For the text-containing cell, return its midpoint in (X, Y) coordinate format. 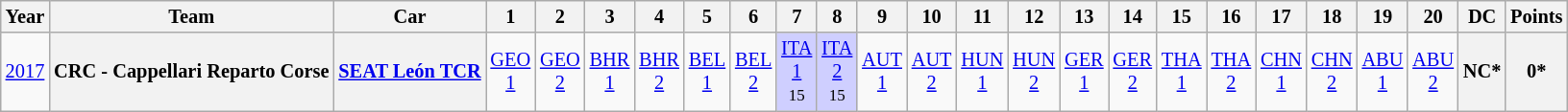
ITA115 (796, 72)
1 (511, 16)
CHN1 (1282, 72)
NC* (1482, 72)
19 (1384, 16)
ABU1 (1384, 72)
Team (191, 16)
HUN2 (1034, 72)
CRC - Cappellari Reparto Corse (191, 72)
SEAT León TCR (409, 72)
5 (707, 16)
4 (659, 16)
Points (1536, 16)
2 (560, 16)
BEL1 (707, 72)
11 (982, 16)
18 (1332, 16)
GEO2 (560, 72)
THA2 (1232, 72)
16 (1232, 16)
HUN1 (982, 72)
AUT2 (932, 72)
8 (837, 16)
15 (1182, 16)
GER2 (1133, 72)
3 (610, 16)
ABU2 (1433, 72)
9 (882, 16)
CHN2 (1332, 72)
AUT1 (882, 72)
13 (1084, 16)
DC (1482, 16)
GER1 (1084, 72)
6 (753, 16)
BHR2 (659, 72)
7 (796, 16)
10 (932, 16)
BHR1 (610, 72)
12 (1034, 16)
0* (1536, 72)
17 (1282, 16)
2017 (25, 72)
THA1 (1182, 72)
ITA215 (837, 72)
BEL2 (753, 72)
20 (1433, 16)
GEO1 (511, 72)
14 (1133, 16)
Car (409, 16)
Year (25, 16)
